Detect which cell encompasses the target text, then output its [X, Y] center coordinate. 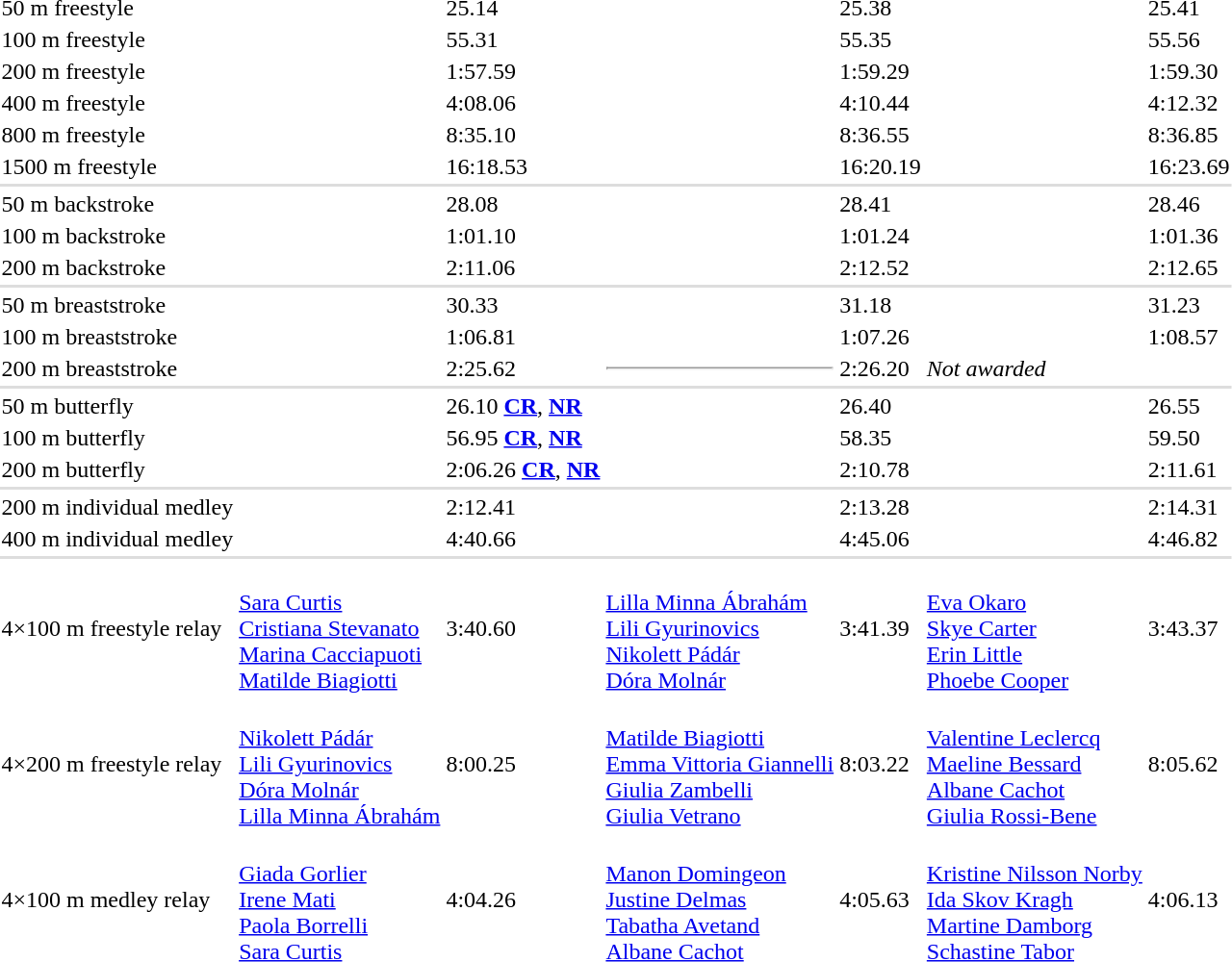
Valentine LeclercqMaeline BessardAlbane CachotGiulia Rossi-Bene [1034, 764]
1500 m freestyle [117, 166]
200 m butterfly [117, 469]
Nikolett PádárLili GyurinovicsDóra MolnárLilla Minna Ábrahám [340, 764]
1:08.57 [1189, 337]
16:18.53 [524, 166]
55.35 [881, 39]
200 m individual medley [117, 507]
1:01.36 [1189, 236]
8:03.22 [881, 764]
2:25.62 [524, 368]
100 m freestyle [117, 39]
4:08.06 [524, 103]
8:35.10 [524, 135]
50 m butterfly [117, 406]
100 m backstroke [117, 236]
Sara CurtisCristiana StevanatoMarina CacciapuotiMatilde Biagiotti [340, 628]
Not awarded [1078, 368]
30.33 [524, 305]
2:13.28 [881, 507]
2:12.65 [1189, 267]
4×100 m freestyle relay [117, 628]
1:01.24 [881, 236]
2:06.26 CR, NR [524, 469]
8:36.55 [881, 135]
1:01.10 [524, 236]
4:45.06 [881, 539]
28.46 [1189, 204]
31.18 [881, 305]
28.08 [524, 204]
3:43.37 [1189, 628]
2:14.31 [1189, 507]
2:26.20 [881, 368]
200 m breaststroke [117, 368]
4:40.66 [524, 539]
100 m breaststroke [117, 337]
400 m freestyle [117, 103]
4:46.82 [1189, 539]
28.41 [881, 204]
26.10 CR, NR [524, 406]
8:00.25 [524, 764]
3:40.60 [524, 628]
26.55 [1189, 406]
26.40 [881, 406]
4×200 m freestyle relay [117, 764]
4:10.44 [881, 103]
4:12.32 [1189, 103]
200 m freestyle [117, 71]
2:11.06 [524, 267]
Lilla Minna ÁbrahámLili GyurinovicsNikolett PádárDóra Molnár [720, 628]
31.23 [1189, 305]
8:05.62 [1189, 764]
1:59.29 [881, 71]
16:23.69 [1189, 166]
1:59.30 [1189, 71]
2:10.78 [881, 469]
200 m backstroke [117, 267]
50 m breaststroke [117, 305]
1:07.26 [881, 337]
Matilde BiagiottiEmma Vittoria GiannelliGiulia ZambelliGiulia Vetrano [720, 764]
55.31 [524, 39]
8:36.85 [1189, 135]
Eva OkaroSkye CarterErin LittlePhoebe Cooper [1034, 628]
16:20.19 [881, 166]
400 m individual medley [117, 539]
1:57.59 [524, 71]
58.35 [881, 438]
1:06.81 [524, 337]
2:12.41 [524, 507]
56.95 CR, NR [524, 438]
2:12.52 [881, 267]
59.50 [1189, 438]
2:11.61 [1189, 469]
100 m butterfly [117, 438]
50 m backstroke [117, 204]
800 m freestyle [117, 135]
3:41.39 [881, 628]
55.56 [1189, 39]
